Find where the given text appears and provide that cell's center as [X, Y] coordinate. 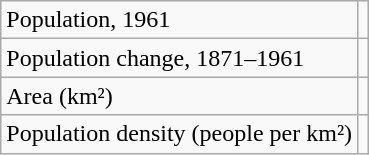
Population, 1961 [180, 20]
Population density (people per km²) [180, 134]
Population change, 1871–1961 [180, 58]
Area (km²) [180, 96]
